Capture the cell that displays the provided text and extract its [X, Y] central coordinate. 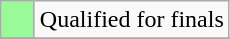
Qualified for finals [132, 20]
